Locate the cell with the specified text and output its (x, y) center coordinate. 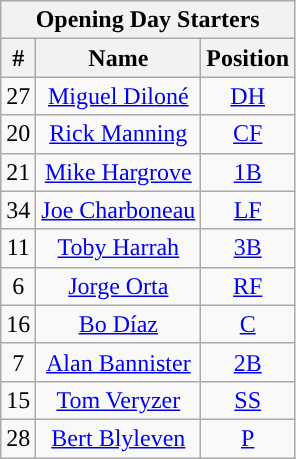
RF (248, 286)
20 (18, 134)
P (248, 438)
15 (18, 400)
Joe Charboneau (118, 210)
# (18, 58)
LF (248, 210)
28 (18, 438)
Tom Veryzer (118, 400)
CF (248, 134)
Toby Harrah (118, 248)
SS (248, 400)
Mike Hargrove (118, 172)
Miguel Diloné (118, 96)
7 (18, 362)
C (248, 324)
Rick Manning (118, 134)
1B (248, 172)
Jorge Orta (118, 286)
21 (18, 172)
27 (18, 96)
Opening Day Starters (148, 20)
Name (118, 58)
Bo Díaz (118, 324)
3B (248, 248)
11 (18, 248)
34 (18, 210)
6 (18, 286)
DH (248, 96)
Alan Bannister (118, 362)
Position (248, 58)
2B (248, 362)
Bert Blyleven (118, 438)
16 (18, 324)
